Search for the cell housing the specified text and yield its [x, y] center coordinate. 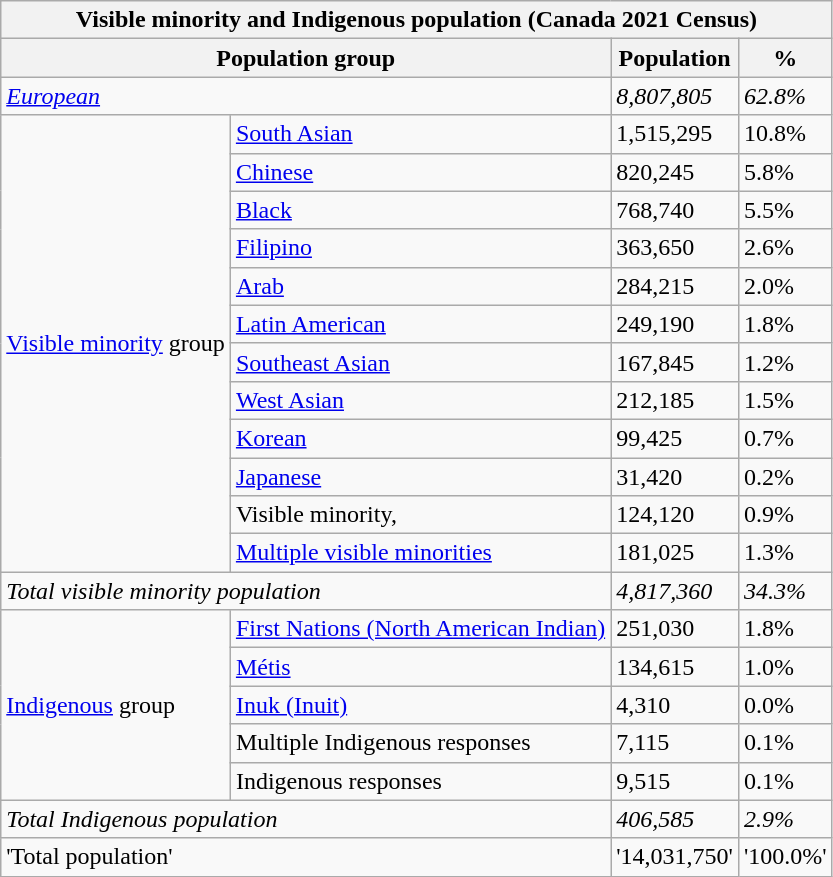
Filipino [420, 248]
South Asian [420, 134]
Visible minority group [116, 344]
Total visible minority population [306, 591]
1,515,295 [675, 134]
363,650 [675, 248]
Métis [420, 667]
'Total population' [306, 857]
Korean [420, 438]
0.2% [785, 477]
1.5% [785, 400]
124,120 [675, 515]
Arab [420, 286]
Inuk (Inuit) [420, 705]
5.5% [785, 210]
Multiple visible minorities [420, 553]
European [306, 96]
0.0% [785, 705]
Chinese [420, 172]
0.9% [785, 515]
9,515 [675, 781]
Latin American [420, 324]
99,425 [675, 438]
Total Indigenous population [306, 819]
First Nations (North American Indian) [420, 629]
Indigenous group [116, 705]
7,115 [675, 743]
'14,031,750' [675, 857]
2.0% [785, 286]
251,030 [675, 629]
Visible minority and Indigenous population (Canada 2021 Census) [416, 20]
Visible minority, [420, 515]
134,615 [675, 667]
2.9% [785, 819]
212,185 [675, 400]
249,190 [675, 324]
10.8% [785, 134]
% [785, 58]
62.8% [785, 96]
'100.0%' [785, 857]
Population [675, 58]
West Asian [420, 400]
Indigenous responses [420, 781]
181,025 [675, 553]
0.7% [785, 438]
167,845 [675, 362]
284,215 [675, 286]
34.3% [785, 591]
31,420 [675, 477]
1.3% [785, 553]
Black [420, 210]
4,817,360 [675, 591]
406,585 [675, 819]
768,740 [675, 210]
Population group [306, 58]
1.2% [785, 362]
Southeast Asian [420, 362]
2.6% [785, 248]
5.8% [785, 172]
1.0% [785, 667]
8,807,805 [675, 96]
4,310 [675, 705]
820,245 [675, 172]
Multiple Indigenous responses [420, 743]
Japanese [420, 477]
